Search for the cell housing the specified text and yield its [x, y] center coordinate. 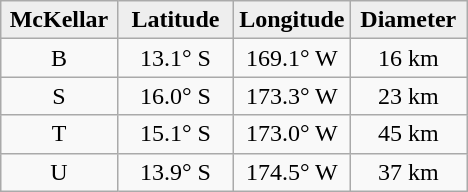
Longitude [292, 20]
S [59, 96]
23 km [408, 96]
173.0° W [292, 134]
37 km [408, 172]
B [59, 58]
Diameter [408, 20]
174.5° W [292, 172]
169.1° W [292, 58]
Latitude [175, 20]
173.3° W [292, 96]
U [59, 172]
45 km [408, 134]
T [59, 134]
15.1° S [175, 134]
13.1° S [175, 58]
16 km [408, 58]
McKellar [59, 20]
16.0° S [175, 96]
13.9° S [175, 172]
